Pinpoint the cell where the given text exists, returning its (X, Y) midpoint coordinate. 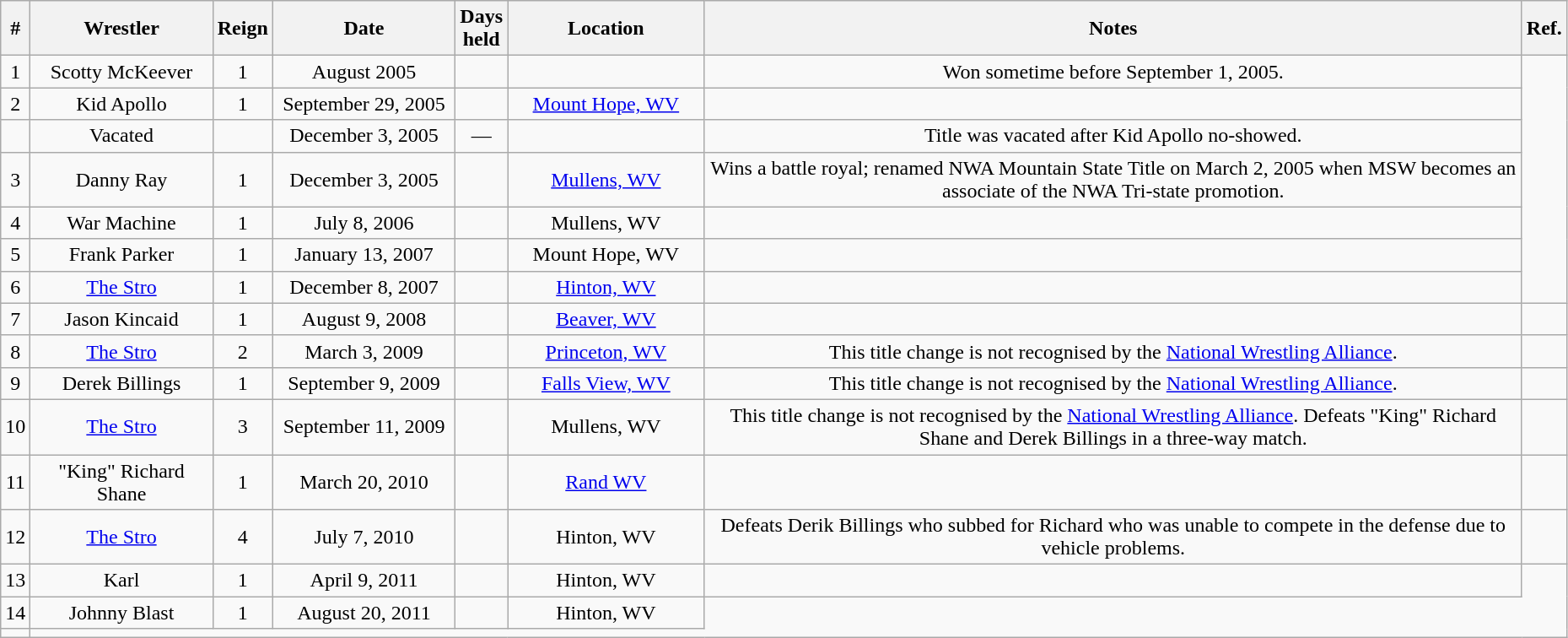
Johnny Blast (121, 613)
Karl (121, 581)
11 (15, 481)
Daysheld (482, 29)
10 (15, 427)
July 7, 2010 (364, 537)
March 20, 2010 (364, 481)
Danny Ray (121, 179)
6 (15, 287)
Derek Billings (121, 383)
9 (15, 383)
Ref. (1544, 29)
Beaver, WV (606, 319)
This title change is not recognised by the National Wrestling Alliance. Defeats "King" Richard Shane and Derek Billings in a three-way match. (1113, 427)
August 2005 (364, 72)
Frank Parker (121, 255)
Wrestler (121, 29)
January 13, 2007 (364, 255)
7 (15, 319)
March 3, 2009 (364, 351)
Won sometime before September 1, 2005. (1113, 72)
Falls View, WV (606, 383)
# (15, 29)
September 11, 2009 (364, 427)
8 (15, 351)
December 8, 2007 (364, 287)
August 20, 2011 (364, 613)
Defeats Derik Billings who subbed for Richard who was unable to compete in the defense due to vehicle problems. (1113, 537)
Title was vacated after Kid Apollo no-showed. (1113, 136)
Scotty McKeever (121, 72)
Vacated (121, 136)
Wins a battle royal; renamed NWA Mountain State Title on March 2, 2005 when MSW becomes an associate of the NWA Tri-state promotion. (1113, 179)
"King" Richard Shane (121, 481)
Date (364, 29)
Rand WV (606, 481)
13 (15, 581)
War Machine (121, 223)
Reign (243, 29)
Princeton, WV (606, 351)
July 8, 2006 (364, 223)
12 (15, 537)
Notes (1113, 29)
September 9, 2009 (364, 383)
— (482, 136)
Jason Kincaid (121, 319)
Kid Apollo (121, 104)
Location (606, 29)
April 9, 2011 (364, 581)
August 9, 2008 (364, 319)
5 (15, 255)
14 (15, 613)
September 29, 2005 (364, 104)
